Pinpoint the cell where the given text exists, returning its [x, y] midpoint coordinate. 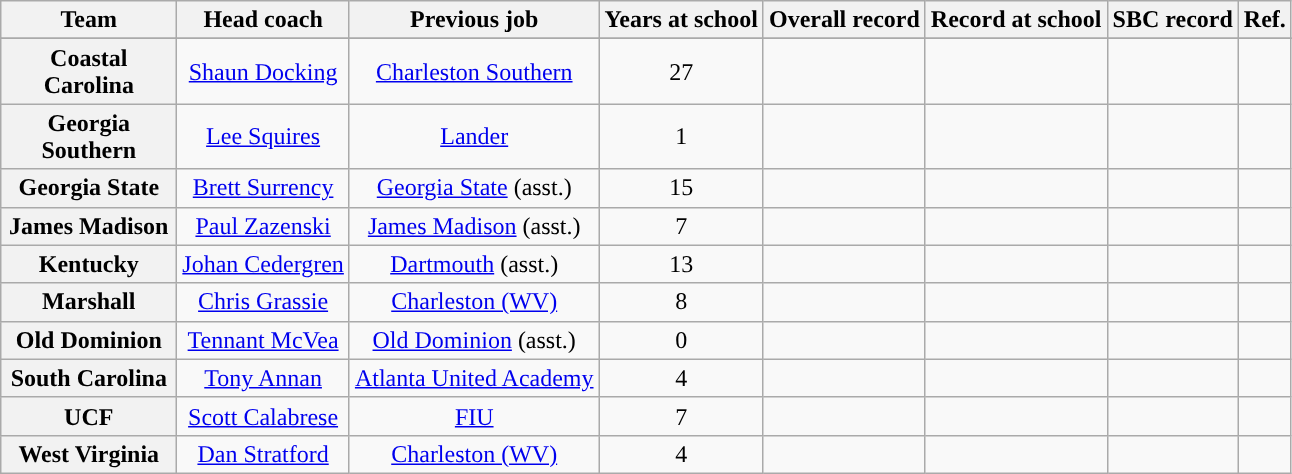
James Madison [89, 226]
13 [681, 264]
Tony Annan [264, 378]
27 [681, 72]
Old Dominion [89, 340]
Overall record [844, 20]
James Madison (asst.) [474, 226]
Georgia Southern [89, 136]
Georgia State (asst.) [474, 188]
Tennant McVea [264, 340]
West Virginia [89, 454]
Atlanta United Academy [474, 378]
Coastal Carolina [89, 72]
0 [681, 340]
Marshall [89, 302]
Record at school [1016, 20]
Scott Calabrese [264, 416]
8 [681, 302]
Charleston Southern [474, 72]
Kentucky [89, 264]
Shaun Docking [264, 72]
UCF [89, 416]
Georgia State [89, 188]
15 [681, 188]
SBC record [1172, 20]
Brett Surrency [264, 188]
Dartmouth (asst.) [474, 264]
Lander [474, 136]
Previous job [474, 20]
Paul Zazenski [264, 226]
Johan Cedergren [264, 264]
Chris Grassie [264, 302]
Lee Squires [264, 136]
Head coach [264, 20]
Years at school [681, 20]
South Carolina [89, 378]
Old Dominion (asst.) [474, 340]
FIU [474, 416]
Dan Stratford [264, 454]
Team [89, 20]
1 [681, 136]
Ref. [1264, 20]
